Output the (x, y) coordinate of the center of the cell containing the given text.  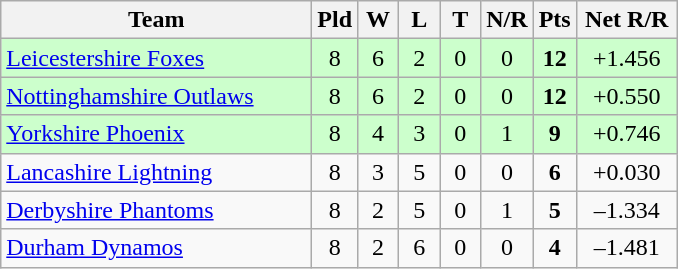
W (378, 20)
Net R/R (626, 20)
+0.746 (626, 134)
Pts (554, 20)
Yorkshire Phoenix (156, 134)
Lancashire Lightning (156, 172)
Pld (335, 20)
L (420, 20)
–1.481 (626, 248)
Leicestershire Foxes (156, 58)
Team (156, 20)
9 (554, 134)
T (460, 20)
Nottinghamshire Outlaws (156, 96)
Durham Dynamos (156, 248)
+0.550 (626, 96)
+1.456 (626, 58)
–1.334 (626, 210)
+0.030 (626, 172)
Derbyshire Phantoms (156, 210)
N/R (507, 20)
